Search for the cell housing the specified text and yield its (x, y) center coordinate. 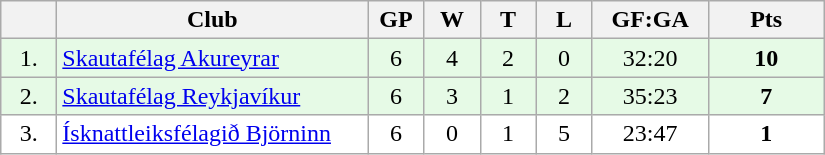
5 (564, 134)
32:20 (650, 58)
3 (452, 96)
Pts (766, 20)
3. (29, 134)
23:47 (650, 134)
35:23 (650, 96)
GF:GA (650, 20)
Ísknattleiksfélagið Björninn (212, 134)
10 (766, 58)
4 (452, 58)
Skautafélag Akureyrar (212, 58)
2. (29, 96)
Skautafélag Reykjavíkur (212, 96)
1. (29, 58)
W (452, 20)
T (508, 20)
GP (396, 20)
L (564, 20)
Club (212, 20)
7 (766, 96)
